Determine the [X, Y] coordinate at the center of the cell enclosing the given text.  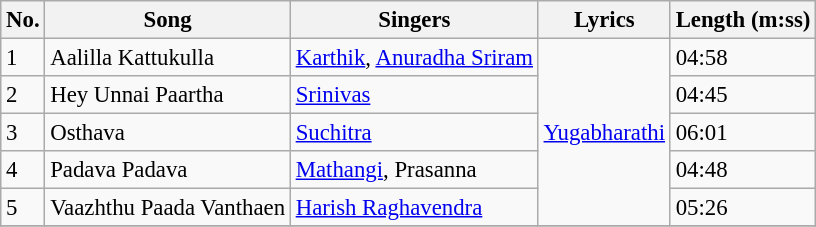
Vaazhthu Paada Vanthaen [168, 208]
4 [23, 170]
No. [23, 20]
Karthik, Anuradha Sriram [414, 58]
3 [23, 133]
05:26 [742, 208]
Hey Unnai Paartha [168, 95]
Lyrics [604, 20]
Song [168, 20]
Aalilla Kattukulla [168, 58]
Mathangi, Prasanna [414, 170]
06:01 [742, 133]
04:58 [742, 58]
Osthava [168, 133]
Padava Padava [168, 170]
2 [23, 95]
Suchitra [414, 133]
5 [23, 208]
04:48 [742, 170]
1 [23, 58]
04:45 [742, 95]
Harish Raghavendra [414, 208]
Srinivas [414, 95]
Yugabharathi [604, 133]
Length (m:ss) [742, 20]
Singers [414, 20]
